From the cell containing the given text, extract its center point as (x, y) coordinate. 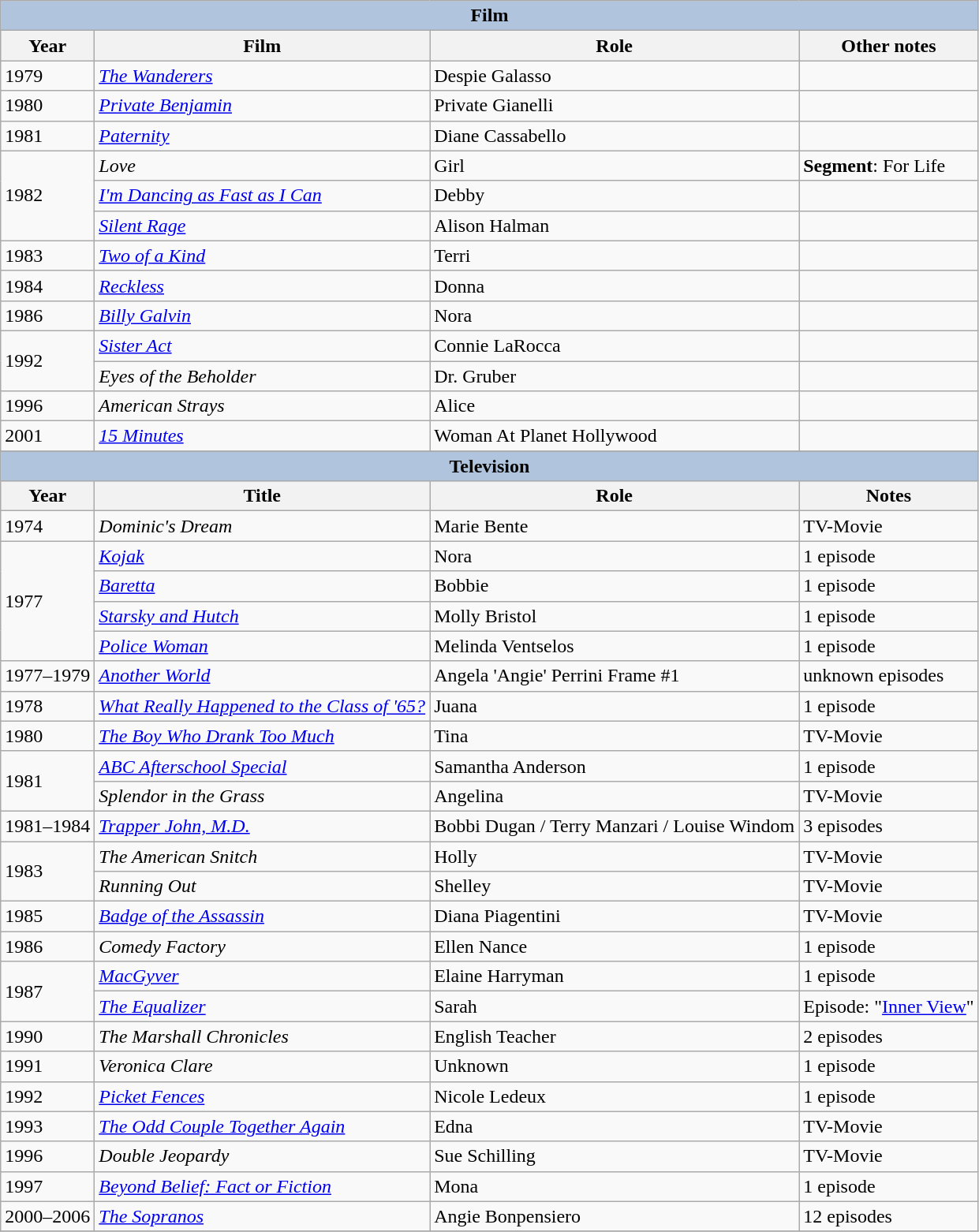
Private Benjamin (262, 106)
Dominic's Dream (262, 526)
Dr. Gruber (615, 376)
Terri (615, 256)
Segment: For Life (888, 166)
1978 (47, 706)
1979 (47, 76)
1987 (47, 991)
Diane Cassabello (615, 136)
Samantha Anderson (615, 766)
Baretta (262, 586)
Sister Act (262, 345)
1993 (47, 1126)
Private Gianelli (615, 106)
1990 (47, 1036)
15 Minutes (262, 436)
Police Woman (262, 646)
Television (489, 466)
Kojak (262, 556)
The American Snitch (262, 856)
Reckless (262, 286)
1982 (47, 196)
Bobbie (615, 586)
Angela 'Angie' Perrini Frame #1 (615, 676)
unknown episodes (888, 676)
Marie Bente (615, 526)
Edna (615, 1126)
1991 (47, 1066)
3 episodes (888, 826)
Notes (888, 496)
Trapper John, M.D. (262, 826)
Beyond Belief: Fact or Fiction (262, 1186)
2 episodes (888, 1036)
1984 (47, 286)
Other notes (888, 46)
Donna (615, 286)
Girl (615, 166)
Billy Galvin (262, 315)
Double Jeopardy (262, 1156)
Running Out (262, 887)
MacGyver (262, 976)
Eyes of the Beholder (262, 376)
2001 (47, 436)
Molly Bristol (615, 616)
1985 (47, 917)
ABC Afterschool Special (262, 766)
12 episodes (888, 1216)
Mona (615, 1186)
1977 (47, 601)
1974 (47, 526)
Holly (615, 856)
Sarah (615, 1006)
Two of a Kind (262, 256)
Woman At Planet Hollywood (615, 436)
Nicole Ledeux (615, 1096)
Tina (615, 736)
1977–1979 (47, 676)
The Sopranos (262, 1216)
Unknown (615, 1066)
Debby (615, 196)
1981–1984 (47, 826)
Veronica Clare (262, 1066)
Bobbi Dugan / Terry Manzari / Louise Windom (615, 826)
1997 (47, 1186)
Comedy Factory (262, 946)
Ellen Nance (615, 946)
The Marshall Chronicles (262, 1036)
The Odd Couple Together Again (262, 1126)
The Boy Who Drank Too Much (262, 736)
I'm Dancing as Fast as I Can (262, 196)
Badge of the Assassin (262, 917)
Shelley (615, 887)
Connie LaRocca (615, 345)
Episode: "Inner View" (888, 1006)
Picket Fences (262, 1096)
What Really Happened to the Class of '65? (262, 706)
Diana Piagentini (615, 917)
Love (262, 166)
Melinda Ventselos (615, 646)
The Wanderers (262, 76)
American Strays (262, 406)
Splendor in the Grass (262, 796)
Alison Halman (615, 226)
Paternity (262, 136)
Elaine Harryman (615, 976)
2000–2006 (47, 1216)
The Equalizer (262, 1006)
Juana (615, 706)
Another World (262, 676)
Silent Rage (262, 226)
Despie Galasso (615, 76)
Alice (615, 406)
Angelina (615, 796)
Title (262, 496)
Sue Schilling (615, 1156)
Starsky and Hutch (262, 616)
Angie Bonpensiero (615, 1216)
English Teacher (615, 1036)
